Extract the (x, y) coordinate from the center of the cell holding the provided text.  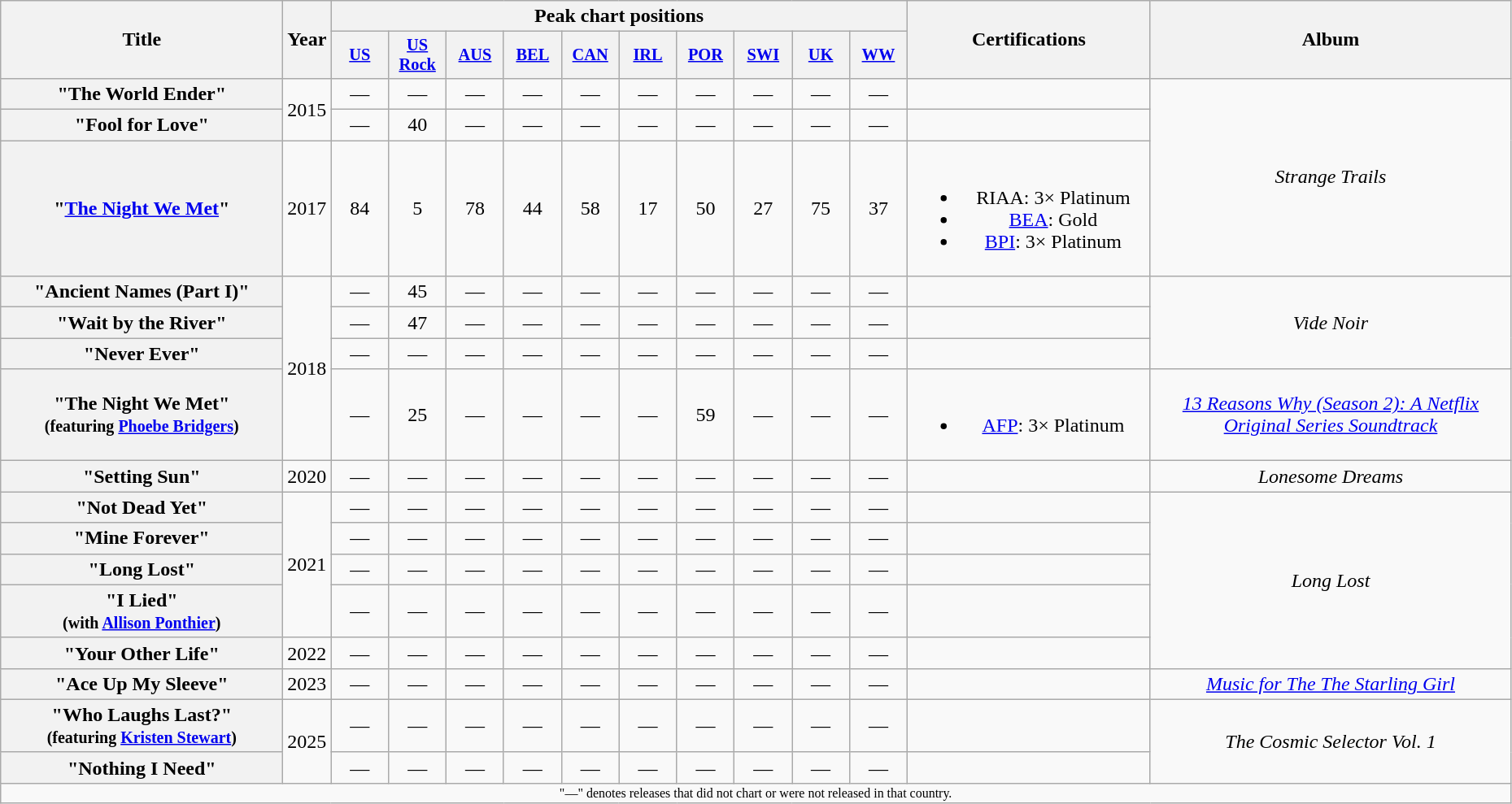
"Not Dead Yet" (142, 507)
2015 (307, 109)
WW (878, 55)
SWI (763, 55)
2020 (307, 476)
"Ace Up My Sleeve" (142, 684)
POR (706, 55)
"The Night We Met"(featuring Phoebe Bridgers) (142, 415)
"Never Ever" (142, 354)
"Your Other Life" (142, 653)
2025 (307, 741)
5 (418, 208)
"Wait by the River" (142, 323)
"—" denotes releases that did not chart or were not released in that country. (756, 793)
"Mine Forever" (142, 538)
58 (590, 208)
47 (418, 323)
UK (821, 55)
Year (307, 40)
2023 (307, 684)
2018 (307, 369)
37 (878, 208)
IRL (647, 55)
"I Lied"(with Allison Ponthier) (142, 611)
13 Reasons Why (Season 2): A Netflix Original Series Soundtrack (1331, 415)
2017 (307, 208)
"The World Ender" (142, 93)
75 (821, 208)
BEL (532, 55)
84 (359, 208)
AUS (475, 55)
17 (647, 208)
AFP: 3× Platinum (1028, 415)
RIAA: 3× PlatinumBEA: GoldBPI: 3× Platinum (1028, 208)
CAN (590, 55)
"Nothing I Need" (142, 767)
USRock (418, 55)
Long Lost (1331, 580)
"Setting Sun" (142, 476)
"Who Laughs Last?"(featuring Kristen Stewart) (142, 725)
Album (1331, 40)
Title (142, 40)
40 (418, 125)
2021 (307, 564)
59 (706, 415)
"The Night We Met" (142, 208)
US (359, 55)
44 (532, 208)
27 (763, 208)
50 (706, 208)
Peak chart positions (620, 16)
"Fool for Love" (142, 125)
45 (418, 292)
78 (475, 208)
Lonesome Dreams (1331, 476)
Strange Trails (1331, 177)
Vide Noir (1331, 323)
2022 (307, 653)
The Cosmic Selector Vol. 1 (1331, 741)
Certifications (1028, 40)
"Long Lost" (142, 569)
25 (418, 415)
"Ancient Names (Part I)" (142, 292)
Music for The The Starling Girl (1331, 684)
